Return (X, Y) of the center of cell containing provided text 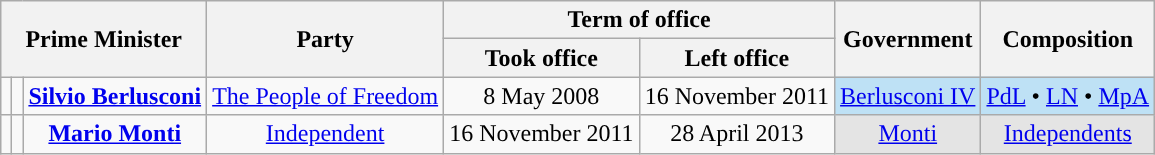
PdL • LN • MpA (1068, 96)
Independent (326, 134)
Government (908, 39)
Left office (736, 58)
Monti (908, 134)
Independents (1068, 134)
Term of office (640, 20)
Took office (542, 58)
8 May 2008 (542, 96)
The People of Freedom (326, 96)
28 April 2013 (736, 134)
Prime Minister (104, 39)
Composition (1068, 39)
Party (326, 39)
Silvio Berlusconi (115, 96)
Berlusconi IV (908, 96)
Mario Monti (115, 134)
